Capture the cell that displays the provided text and extract its (X, Y) central coordinate. 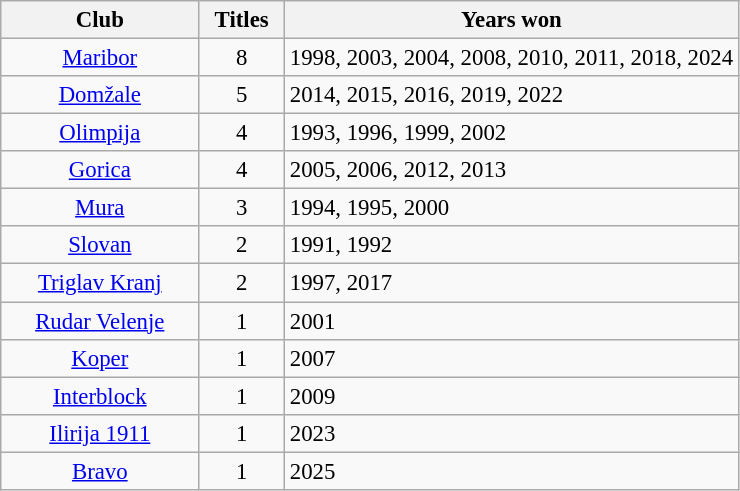
Rudar Velenje (100, 321)
1993, 1996, 1999, 2002 (511, 133)
Bravo (100, 471)
Ilirija 1911 (100, 433)
Titles (242, 20)
2007 (511, 358)
2014, 2015, 2016, 2019, 2022 (511, 95)
Koper (100, 358)
1991, 1992 (511, 245)
1994, 1995, 2000 (511, 208)
Years won (511, 20)
8 (242, 58)
Interblock (100, 396)
Domžale (100, 95)
Club (100, 20)
1997, 2017 (511, 283)
3 (242, 208)
Maribor (100, 58)
1998, 2003, 2004, 2008, 2010, 2011, 2018, 2024 (511, 58)
2001 (511, 321)
Mura (100, 208)
5 (242, 95)
Slovan (100, 245)
Olimpija (100, 133)
2009 (511, 396)
Gorica (100, 170)
2023 (511, 433)
2005, 2006, 2012, 2013 (511, 170)
Triglav Kranj (100, 283)
2025 (511, 471)
